Return [X, Y] of the center of cell containing provided text 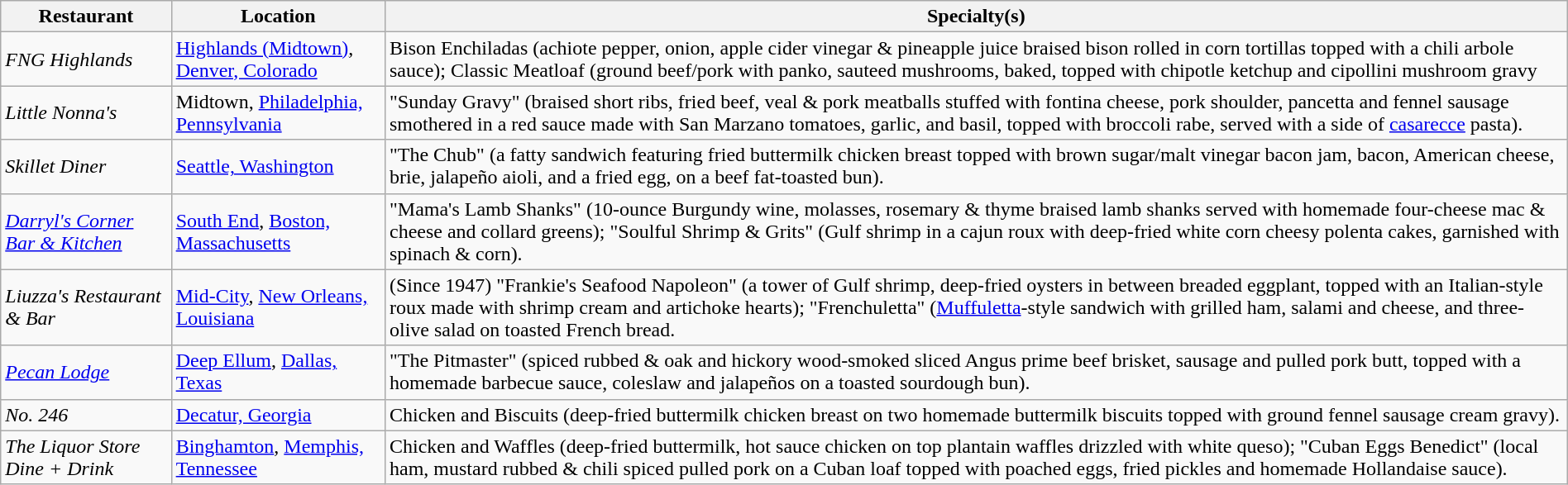
Decatur, Georgia [278, 415]
Mid-City, New Orleans, Louisiana [278, 307]
South End, Boston, Massachusetts [278, 231]
Deep Ellum, Dallas, Texas [278, 372]
No. 246 [86, 415]
Chicken and Biscuits (deep-fried buttermilk chicken breast on two homemade buttermilk biscuits topped with ground fennel sausage cream gravy). [976, 415]
Highlands (Midtown), Denver, Colorado [278, 59]
Seattle, Washington [278, 167]
Specialty(s) [976, 17]
Location [278, 17]
Little Nonna's [86, 112]
Midtown, Philadelphia, Pennsylvania [278, 112]
FNG Highlands [86, 59]
Pecan Lodge [86, 372]
The Liquor Store Dine + Drink [86, 458]
Darryl's Corner Bar & Kitchen [86, 231]
Skillet Diner [86, 167]
Binghamton, Memphis, Tennessee [278, 458]
Liuzza's Restaurant & Bar [86, 307]
Restaurant [86, 17]
